Identify which cell holds the provided text, then report its [X, Y] central coordinate. 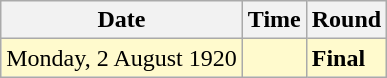
Round [346, 20]
Final [346, 58]
Monday, 2 August 1920 [122, 58]
Date [122, 20]
Time [274, 20]
